Capture the cell that displays the provided text and extract its (X, Y) central coordinate. 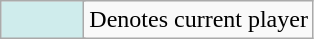
Denotes current player (199, 20)
